Scan for the cell matching the given text and deliver its [X, Y] coordinate at center. 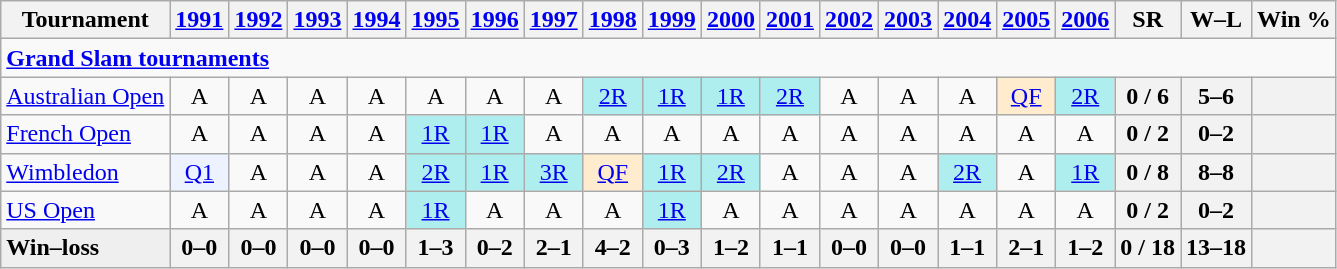
2004 [968, 20]
Q1 [200, 172]
1999 [672, 20]
W–L [1216, 20]
5–6 [1216, 96]
1995 [436, 20]
3R [554, 172]
Australian Open [86, 96]
1997 [554, 20]
2003 [908, 20]
0 / 8 [1148, 172]
SR [1148, 20]
US Open [86, 210]
1991 [200, 20]
Grand Slam tournaments [668, 58]
1992 [258, 20]
1996 [494, 20]
0–3 [672, 248]
4–2 [612, 248]
2006 [1086, 20]
1993 [318, 20]
1–3 [436, 248]
Wimbledon [86, 172]
0 / 6 [1148, 96]
Win % [1294, 20]
French Open [86, 134]
2005 [1026, 20]
13–18 [1216, 248]
0 / 18 [1148, 248]
2000 [730, 20]
1994 [376, 20]
2002 [848, 20]
8–8 [1216, 172]
Tournament [86, 20]
2001 [790, 20]
Win–loss [86, 248]
1998 [612, 20]
